For the text-containing cell, return its midpoint in [x, y] coordinate format. 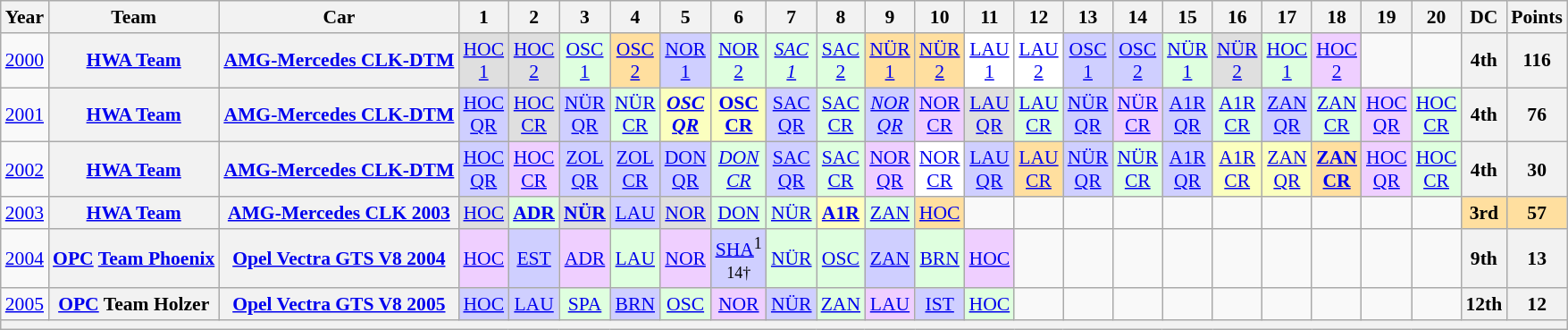
5 [686, 17]
NOR1 [686, 61]
2003 [25, 213]
DON [739, 213]
17 [1287, 17]
8 [841, 17]
2 [534, 17]
OSCQR [686, 114]
116 [1537, 61]
NOR2 [739, 61]
ZOLCR [635, 170]
Opel Vectra GTS V8 2004 [339, 259]
SPA [584, 305]
IST [940, 305]
12th [1483, 305]
SHA114† [739, 259]
AMG-Mercedes CLK 2003 [339, 213]
14 [1137, 17]
EST [534, 259]
3 [584, 17]
DONCR [739, 170]
15 [1187, 17]
Opel Vectra GTS V8 2005 [339, 305]
2002 [25, 170]
SAC1 [792, 61]
LAU1 [990, 61]
DC [1483, 17]
Team [134, 17]
2001 [25, 114]
OPC Team Holzer [134, 305]
30 [1537, 170]
LAU2 [1038, 61]
10 [940, 17]
3rd [1483, 213]
57 [1537, 213]
7 [792, 17]
SAC2 [841, 61]
9 [890, 17]
19 [1387, 17]
1 [483, 17]
4 [635, 17]
20 [1437, 17]
16 [1237, 17]
2004 [25, 259]
11 [990, 17]
6 [739, 17]
OSCCR [739, 114]
OPC Team Phoenix [134, 259]
A1R [841, 213]
Points [1537, 17]
2000 [25, 61]
2005 [25, 305]
DONQR [686, 170]
Car [339, 17]
9th [1483, 259]
76 [1537, 114]
18 [1337, 17]
ZOLQR [584, 170]
Year [25, 17]
